Return the (X, Y) coordinate for the center point of the cell that contains the specified text.  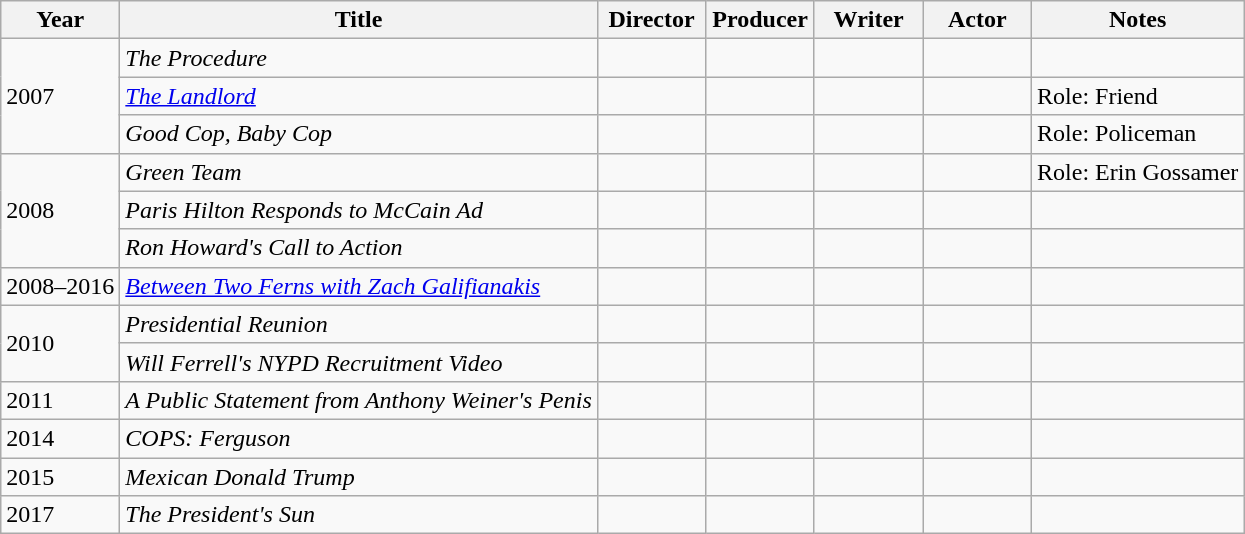
Good Cop, Baby Cop (358, 134)
Writer (868, 20)
Notes (1138, 20)
2017 (60, 515)
Ron Howard's Call to Action (358, 248)
The President's Sun (358, 515)
Green Team (358, 172)
2011 (60, 400)
Paris Hilton Responds to McCain Ad (358, 210)
2008 (60, 210)
2007 (60, 96)
Role: Erin Gossamer (1138, 172)
Mexican Donald Trump (358, 477)
Actor (978, 20)
Presidential Reunion (358, 324)
2014 (60, 438)
Between Two Ferns with Zach Galifianakis (358, 286)
Role: Policeman (1138, 134)
The Landlord (358, 96)
Producer (760, 20)
2008–2016 (60, 286)
Director (652, 20)
2015 (60, 477)
A Public Statement from Anthony Weiner's Penis (358, 400)
2010 (60, 343)
Will Ferrell's NYPD Recruitment Video (358, 362)
Title (358, 20)
COPS: Ferguson (358, 438)
Year (60, 20)
Role: Friend (1138, 96)
The Procedure (358, 58)
